Extract the [x, y] coordinate from the center of the cell holding the provided text.  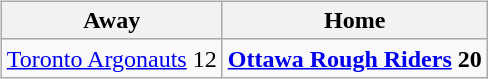
Home [354, 20]
Ottawa Rough Riders 20 [354, 58]
Away [112, 20]
Toronto Argonauts 12 [112, 58]
